Output the [X, Y] coordinate of the center of the cell containing the given text.  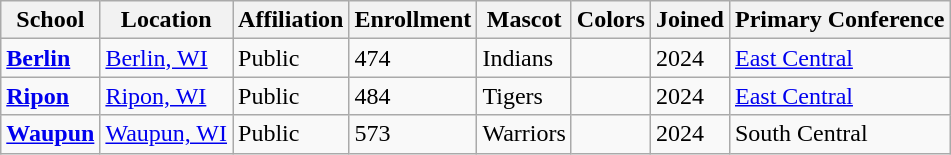
Enrollment [413, 20]
Colors [610, 20]
Affiliation [291, 20]
Primary Conference [840, 20]
573 [413, 134]
Tigers [524, 96]
Berlin [50, 58]
Ripon, WI [166, 96]
Warriors [524, 134]
Mascot [524, 20]
474 [413, 58]
Joined [690, 20]
Waupun [50, 134]
484 [413, 96]
Location [166, 20]
Berlin, WI [166, 58]
South Central [840, 134]
Ripon [50, 96]
School [50, 20]
Waupun, WI [166, 134]
Indians [524, 58]
